Return (x, y) of the center of cell containing provided text 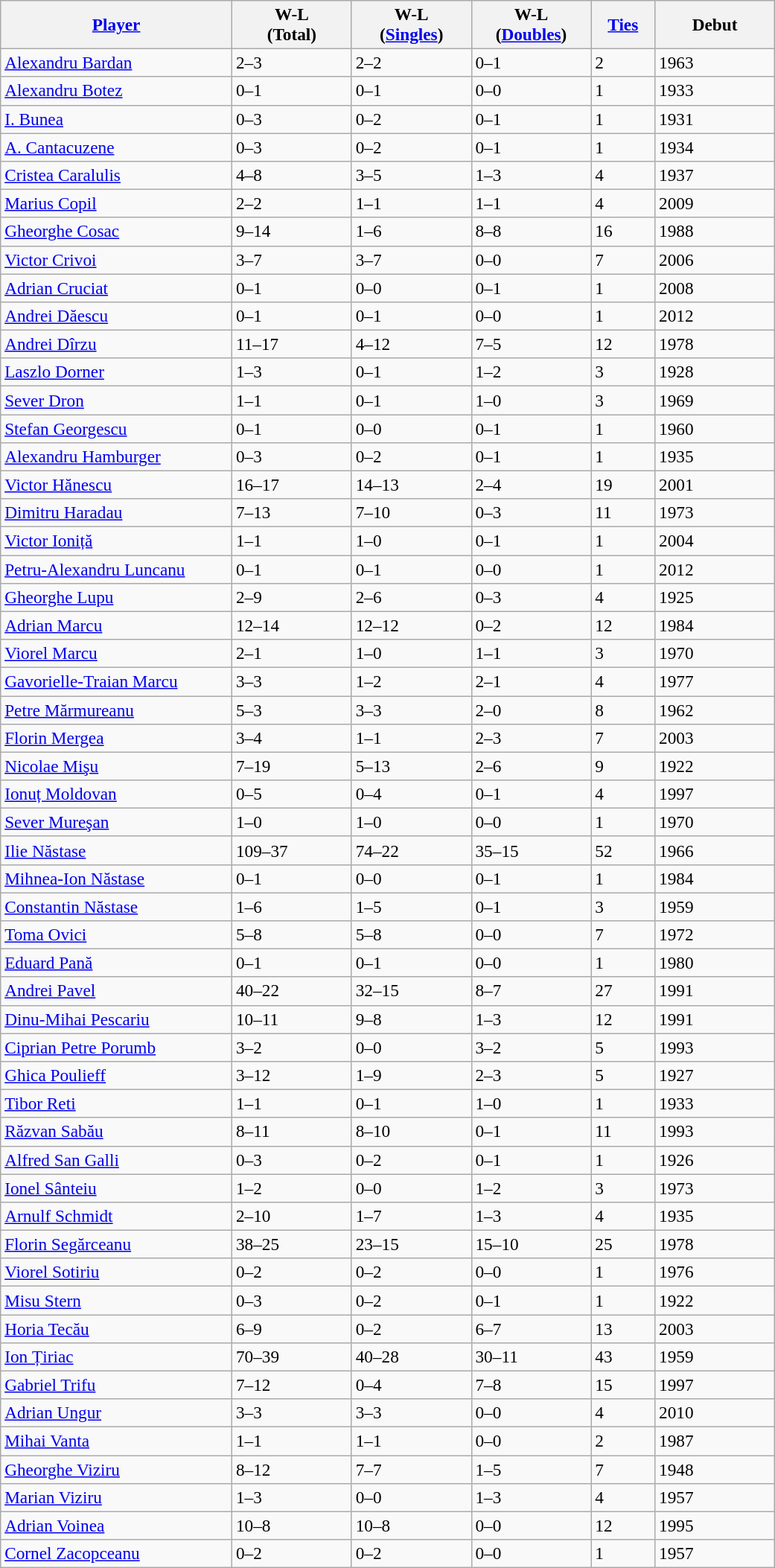
Alexandru Hamburger (116, 456)
Gavorielle-Traian Marcu (116, 681)
Gabriel Trifu (116, 1385)
Cristea Caralulis (116, 175)
Toma Ovici (116, 934)
Petre Mărmureanu (116, 710)
15–10 (532, 1244)
1937 (715, 175)
8–10 (411, 1132)
27 (623, 991)
Viorel Sotiriu (116, 1272)
32–15 (411, 991)
Petru-Alexandru Luncanu (116, 569)
Dimitru Haradau (116, 513)
3–4 (292, 738)
Arnulf Schmidt (116, 1216)
Adrian Ungur (116, 1413)
30–11 (532, 1357)
I. Bunea (116, 119)
1926 (715, 1160)
Ionuț Moldovan (116, 794)
38–25 (292, 1244)
2008 (715, 287)
6–7 (532, 1328)
2006 (715, 260)
Alexandru Botez (116, 91)
1972 (715, 934)
Horia Tecău (116, 1328)
19 (623, 485)
8–11 (292, 1132)
70–39 (292, 1357)
Florin Segărceanu (116, 1244)
13 (623, 1328)
Marius Copil (116, 203)
Ciprian Petre Porumb (116, 1047)
7–5 (532, 344)
52 (623, 850)
Victor Ioniță (116, 541)
1977 (715, 681)
1976 (715, 1272)
Sever Dron (116, 400)
25 (623, 1244)
Adrian Voinea (116, 1526)
Andrei Dîrzu (116, 344)
15 (623, 1385)
Florin Mergea (116, 738)
40–22 (292, 991)
Ionel Sânteiu (116, 1188)
1988 (715, 232)
7–10 (411, 513)
1–7 (411, 1216)
Debut (715, 24)
Viorel Marcu (116, 653)
Laszlo Dorner (116, 372)
Alfred San Galli (116, 1160)
1931 (715, 119)
1–9 (411, 1075)
16 (623, 232)
1934 (715, 147)
Mihnea-Ion Năstase (116, 879)
W-L(Doubles) (532, 24)
8–7 (532, 991)
12–14 (292, 625)
Răzvan Sabău (116, 1132)
Ties (623, 24)
2009 (715, 203)
7–13 (292, 513)
1966 (715, 850)
Eduard Pană (116, 963)
Ion Țiriac (116, 1357)
1987 (715, 1441)
A. Cantacuzene (116, 147)
0–5 (292, 794)
Stefan Georgescu (116, 428)
5–13 (411, 766)
8–8 (532, 232)
9–8 (411, 1019)
7–19 (292, 766)
1995 (715, 1526)
Sever Mureşan (116, 822)
2–0 (532, 710)
1962 (715, 710)
2–9 (292, 597)
Cornel Zacopceanu (116, 1553)
16–17 (292, 485)
2004 (715, 541)
Mihai Vanta (116, 1441)
1960 (715, 428)
43 (623, 1357)
4–12 (411, 344)
Andrei Dăescu (116, 316)
74–22 (411, 850)
Nicolae Mişu (116, 766)
Dinu-Mihai Pescariu (116, 1019)
10–11 (292, 1019)
2–10 (292, 1216)
7–7 (411, 1469)
7–12 (292, 1385)
Player (116, 24)
Alexandru Bardan (116, 63)
8 (623, 710)
3–5 (411, 175)
3–12 (292, 1075)
1927 (715, 1075)
1963 (715, 63)
2–4 (532, 485)
1925 (715, 597)
Gheorghe Cosac (116, 232)
12–12 (411, 625)
23–15 (411, 1244)
11–17 (292, 344)
Marian Viziru (116, 1497)
Victor Hănescu (116, 485)
9–14 (292, 232)
4–8 (292, 175)
109–37 (292, 850)
40–28 (411, 1357)
1980 (715, 963)
Ilie Năstase (116, 850)
Ghica Poulieff (116, 1075)
Gheorghe Viziru (116, 1469)
Constantin Năstase (116, 906)
9 (623, 766)
8–12 (292, 1469)
Victor Crivoi (116, 260)
1948 (715, 1469)
6–9 (292, 1328)
Andrei Pavel (116, 991)
35–15 (532, 850)
W-L(Total) (292, 24)
7–8 (532, 1385)
5–3 (292, 710)
W-L(Singles) (411, 24)
1928 (715, 372)
Adrian Cruciat (116, 287)
2010 (715, 1413)
Misu Stern (116, 1300)
2001 (715, 485)
Tibor Reti (116, 1103)
1969 (715, 400)
Gheorghe Lupu (116, 597)
Adrian Marcu (116, 625)
14–13 (411, 485)
